For the text-containing cell, return its midpoint in [x, y] coordinate format. 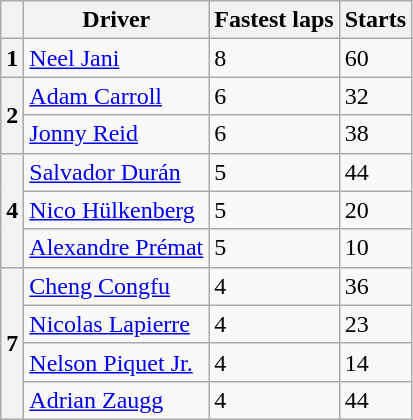
7 [12, 343]
Jonny Reid [116, 134]
60 [375, 58]
Driver [116, 20]
Nicolas Lapierre [116, 324]
Adrian Zaugg [116, 400]
23 [375, 324]
Starts [375, 20]
Neel Jani [116, 58]
Adam Carroll [116, 96]
32 [375, 96]
Alexandre Prémat [116, 248]
2 [12, 115]
Nelson Piquet Jr. [116, 362]
20 [375, 210]
36 [375, 286]
8 [274, 58]
14 [375, 362]
Nico Hülkenberg [116, 210]
Salvador Durán [116, 172]
38 [375, 134]
1 [12, 58]
Cheng Congfu [116, 286]
10 [375, 248]
Fastest laps [274, 20]
